For the text-containing cell, return its midpoint in (x, y) coordinate format. 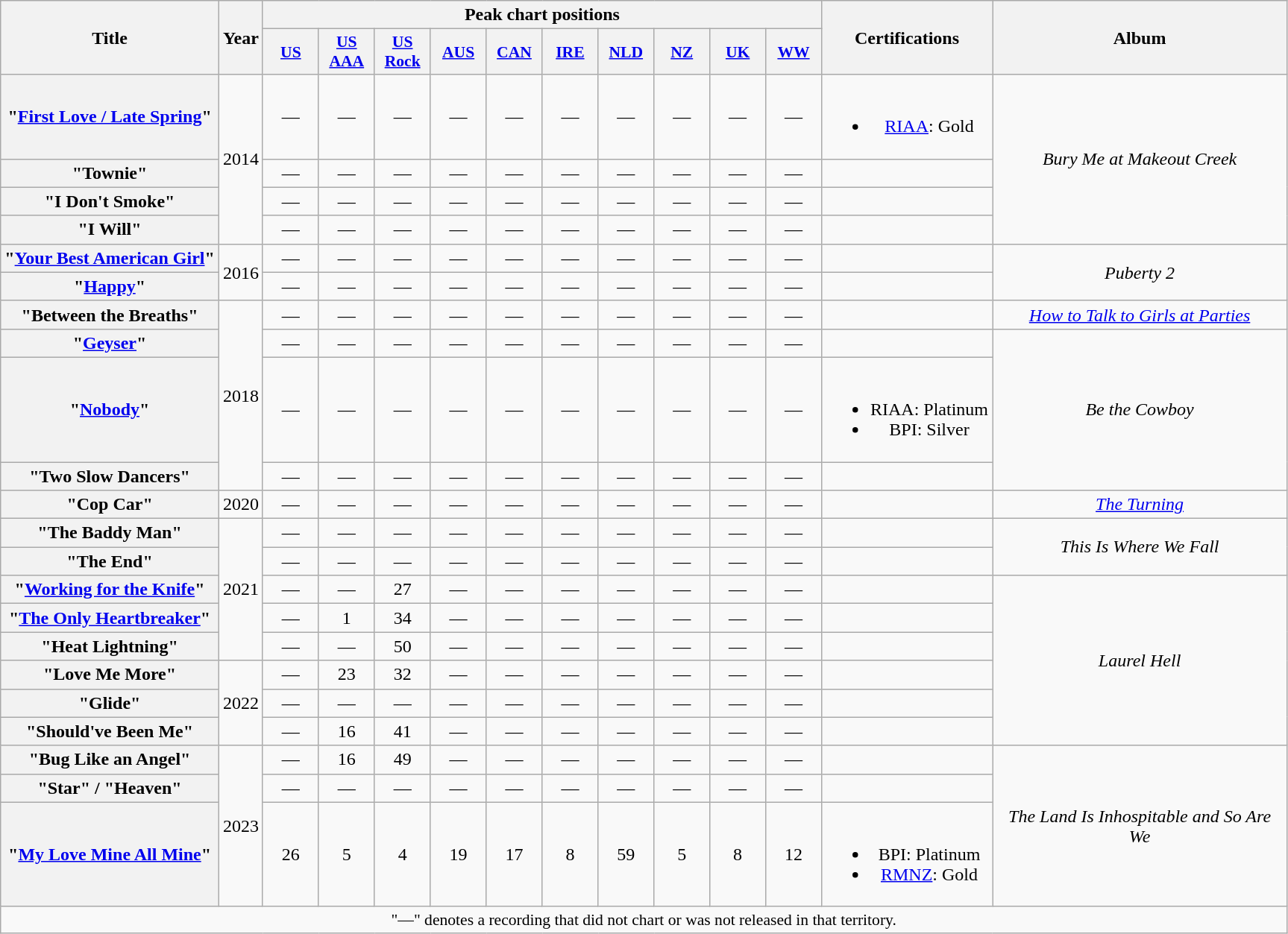
Laurel Hell (1140, 660)
59 (626, 854)
"Star" / "Heaven" (110, 788)
NZ (682, 52)
"Glide" (110, 703)
Puberty 2 (1140, 272)
2022 (240, 703)
50 (403, 646)
41 (403, 731)
2016 (240, 272)
27 (403, 590)
UK (738, 52)
USAAA (346, 52)
"I Don't Smoke" (110, 201)
2018 (240, 395)
"Between the Breaths" (110, 315)
"Heat Lightning" (110, 646)
"The End" (110, 561)
2020 (240, 505)
32 (403, 675)
The Turning (1140, 505)
2021 (240, 590)
IRE (570, 52)
17 (515, 854)
How to Talk to Girls at Parties (1140, 315)
This Is Where We Fall (1140, 547)
"Love Me More" (110, 675)
1 (346, 618)
"The Baddy Man" (110, 533)
"Nobody" (110, 409)
NLD (626, 52)
"I Will" (110, 230)
Bury Me at Makeout Creek (1140, 160)
BPI: PlatinumRMNZ: Gold (907, 854)
Year (240, 37)
"Should've Been Me" (110, 731)
Title (110, 37)
Certifications (907, 37)
"Happy" (110, 286)
"Cop Car" (110, 505)
WW (794, 52)
Album (1140, 37)
"Bug Like an Angel" (110, 760)
2023 (240, 826)
34 (403, 618)
AUS (458, 52)
49 (403, 760)
"Townie" (110, 173)
"Working for the Knife" (110, 590)
12 (794, 854)
"Two Slow Dancers" (110, 476)
26 (291, 854)
Be the Cowboy (1140, 409)
The Land Is Inhospitable and So Are We (1140, 826)
19 (458, 854)
CAN (515, 52)
"—" denotes a recording that did not chart or was not released in that territory. (644, 920)
4 (403, 854)
"Geyser" (110, 343)
"Your Best American Girl" (110, 258)
US (291, 52)
"First Love / Late Spring" (110, 116)
RIAA: PlatinumBPI: Silver (907, 409)
Peak chart positions (541, 15)
"The Only Heartbreaker" (110, 618)
23 (346, 675)
USRock (403, 52)
2014 (240, 160)
"My Love Mine All Mine" (110, 854)
RIAA: Gold (907, 116)
